Find where the given text appears and provide that cell's center as (x, y) coordinate. 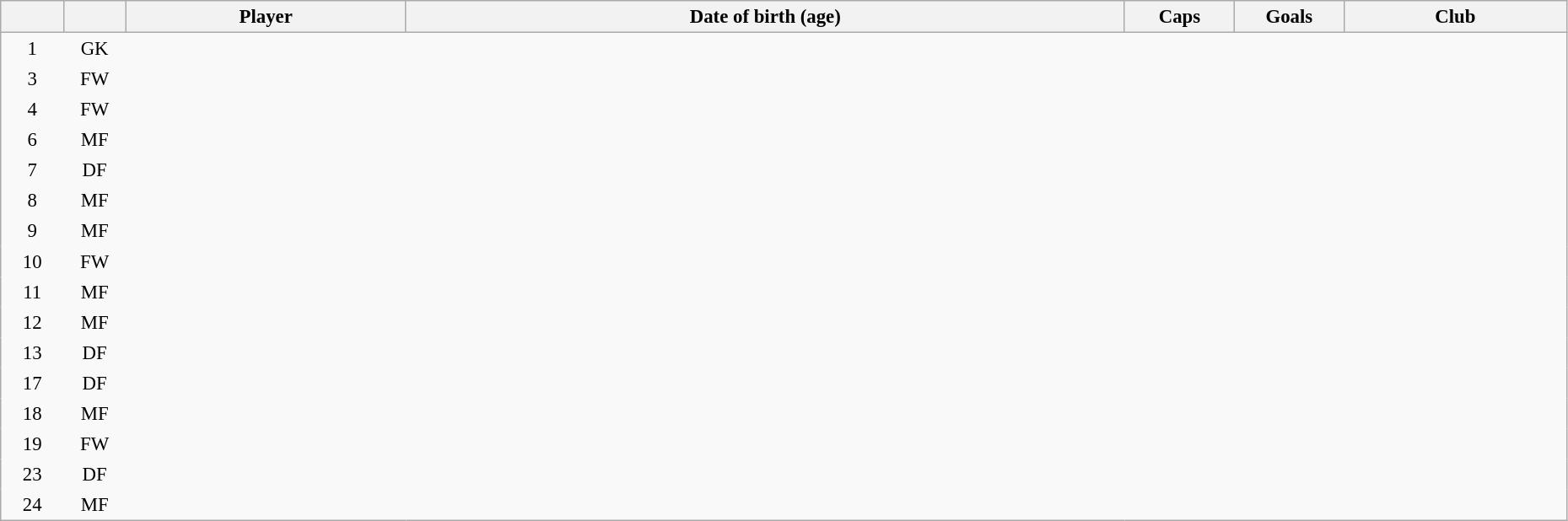
6 (32, 140)
19 (32, 443)
17 (32, 383)
12 (32, 322)
4 (32, 109)
9 (32, 231)
3 (32, 78)
1 (32, 49)
11 (32, 292)
24 (32, 506)
Player (266, 17)
Goals (1289, 17)
18 (32, 413)
23 (32, 475)
Caps (1179, 17)
7 (32, 170)
8 (32, 201)
10 (32, 261)
13 (32, 352)
GK (94, 49)
Club (1455, 17)
Date of birth (age) (765, 17)
